Capture the cell that displays the provided text and extract its [X, Y] central coordinate. 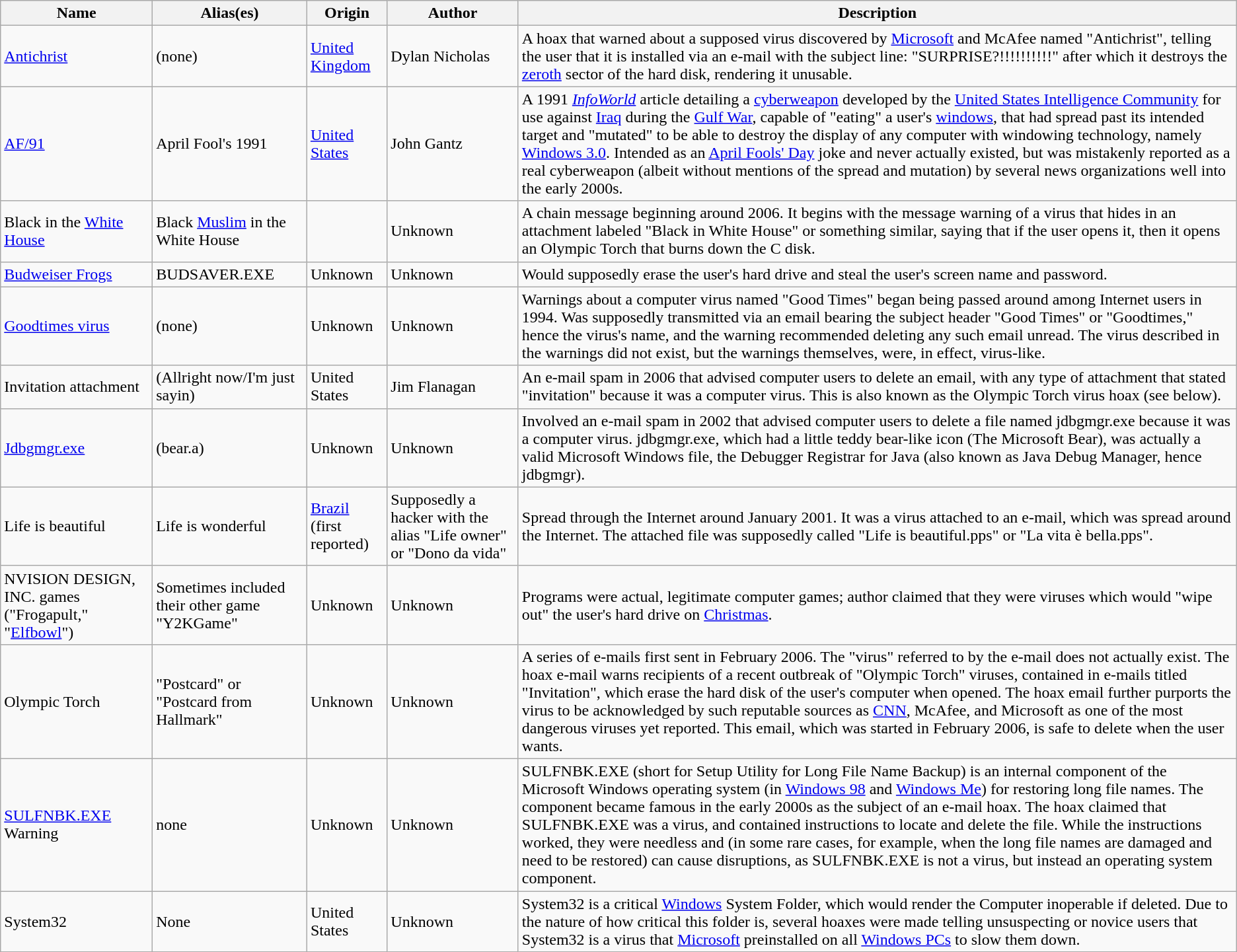
System32 [77, 921]
April Fool's 1991 [230, 144]
Dylan Nicholas [453, 56]
John Gantz [453, 144]
Author [453, 13]
Olympic Torch [77, 702]
Black Muslim in the White House [230, 231]
(Allright now/I'm just sayin) [230, 387]
Name [77, 13]
Programs were actual, legitimate computer games; author claimed that they were viruses which would "wipe out" the user's hard drive on Christmas. [878, 605]
Origin [346, 13]
SULFNBK.EXE Warning [77, 824]
NVISION DESIGN, INC. games ("Frogapult," "Elfbowl") [77, 605]
Would supposedly erase the user's hard drive and steal the user's screen name and password. [878, 274]
Life is beautiful [77, 526]
Jim Flanagan [453, 387]
BUDSAVER.EXE [230, 274]
Alias(es) [230, 13]
"Postcard" or "Postcard from Hallmark" [230, 702]
Description [878, 13]
Goodtimes virus [77, 326]
Jdbgmgr.exe [77, 448]
Antichrist [77, 56]
Invitation attachment [77, 387]
Budweiser Frogs [77, 274]
none [230, 824]
Black in the White House [77, 231]
Life is wonderful [230, 526]
United Kingdom [346, 56]
Brazil (first reported) [346, 526]
Supposedly a hacker with the alias "Life owner" or "Dono da vida" [453, 526]
AF/91 [77, 144]
None [230, 921]
(bear.a) [230, 448]
Sometimes included their other game "Y2KGame" [230, 605]
